Provide the (x, y) coordinate of the cell's center where the given text is located.  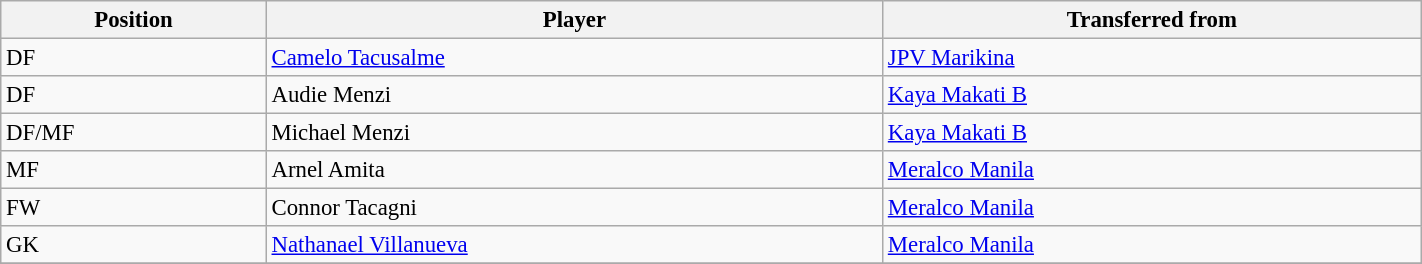
Position (134, 20)
Arnel Amita (574, 170)
MF (134, 170)
Camelo Tacusalme (574, 58)
FW (134, 208)
Michael Menzi (574, 133)
Transferred from (1152, 20)
Audie Menzi (574, 95)
Player (574, 20)
JPV Marikina (1152, 58)
Nathanael Villanueva (574, 245)
GK (134, 245)
DF/MF (134, 133)
Connor Tacagni (574, 208)
